For the text-containing cell, return its midpoint in (x, y) coordinate format. 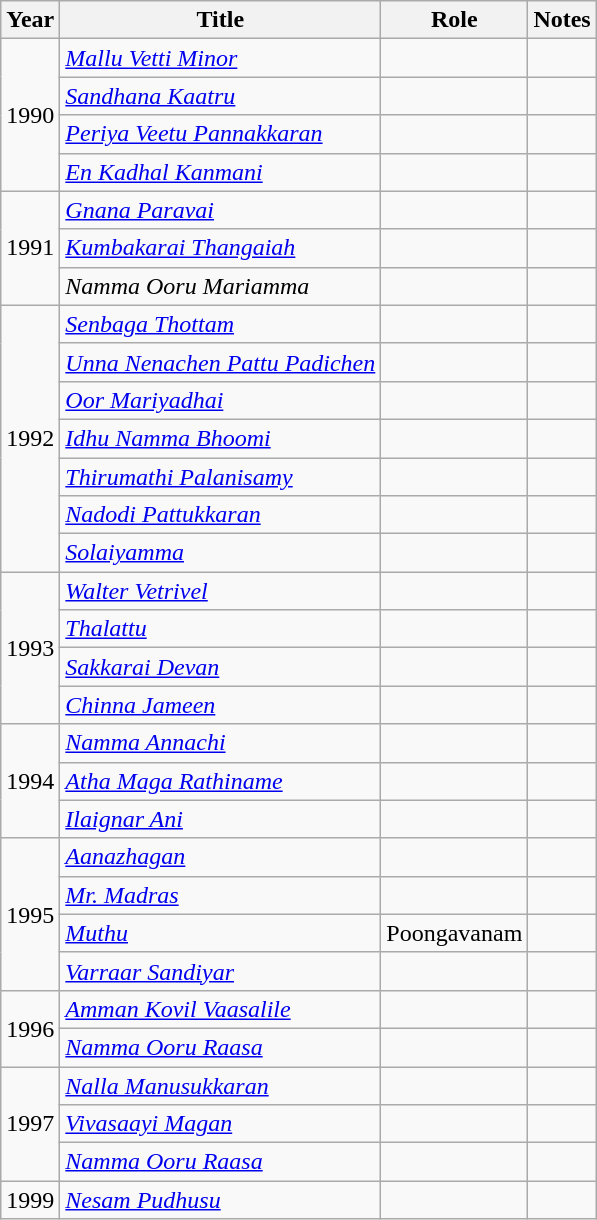
Unna Nenachen Pattu Padichen (220, 362)
Notes (562, 20)
Namma Ooru Mariamma (220, 286)
Periya Veetu Pannakkaran (220, 134)
Idhu Namma Bhoomi (220, 438)
Nalla Manusukkaran (220, 1085)
Title (220, 20)
Senbaga Thottam (220, 324)
Thalattu (220, 629)
En Kadhal Kanmani (220, 172)
Atha Maga Rathiname (220, 781)
Walter Vetrivel (220, 591)
Mallu Vetti Minor (220, 58)
Nadodi Pattukkaran (220, 515)
1991 (30, 248)
Solaiyamma (220, 553)
Chinna Jameen (220, 705)
Mr. Madras (220, 895)
1997 (30, 1123)
1999 (30, 1200)
Year (30, 20)
Kumbakarai Thangaiah (220, 248)
1993 (30, 648)
Poongavanam (454, 933)
Namma Annachi (220, 743)
Varraar Sandiyar (220, 971)
Oor Mariyadhai (220, 400)
Amman Kovil Vaasalile (220, 1009)
Vivasaayi Magan (220, 1124)
1992 (30, 438)
Nesam Pudhusu (220, 1200)
Gnana Paravai (220, 210)
1996 (30, 1028)
Sandhana Kaatru (220, 96)
Thirumathi Palanisamy (220, 477)
Sakkarai Devan (220, 667)
Muthu (220, 933)
1994 (30, 781)
Role (454, 20)
1995 (30, 914)
1990 (30, 115)
Aanazhagan (220, 857)
Ilaignar Ani (220, 819)
